Identify which cell holds the provided text, then report its [X, Y] central coordinate. 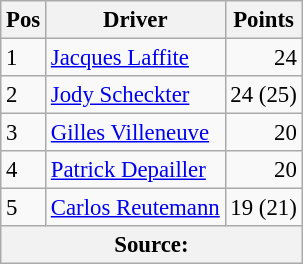
Carlos Reutemann [136, 208]
4 [24, 170]
Jacques Laffite [136, 58]
5 [24, 208]
3 [24, 133]
Driver [136, 20]
1 [24, 58]
Gilles Villeneuve [136, 133]
Patrick Depailler [136, 170]
24 (25) [264, 95]
Pos [24, 20]
Jody Scheckter [136, 95]
24 [264, 58]
Points [264, 20]
2 [24, 95]
Source: [152, 245]
19 (21) [264, 208]
